Capture the cell that displays the provided text and extract its [x, y] central coordinate. 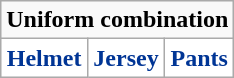
Helmet [44, 58]
Jersey [126, 58]
Pants [200, 58]
Uniform combination [118, 20]
